For the text-containing cell, return its midpoint in [X, Y] coordinate format. 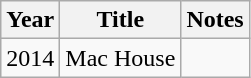
Title [120, 20]
Notes [215, 20]
Mac House [120, 58]
2014 [30, 58]
Year [30, 20]
